Extract the (X, Y) coordinate from the center of the cell holding the provided text.  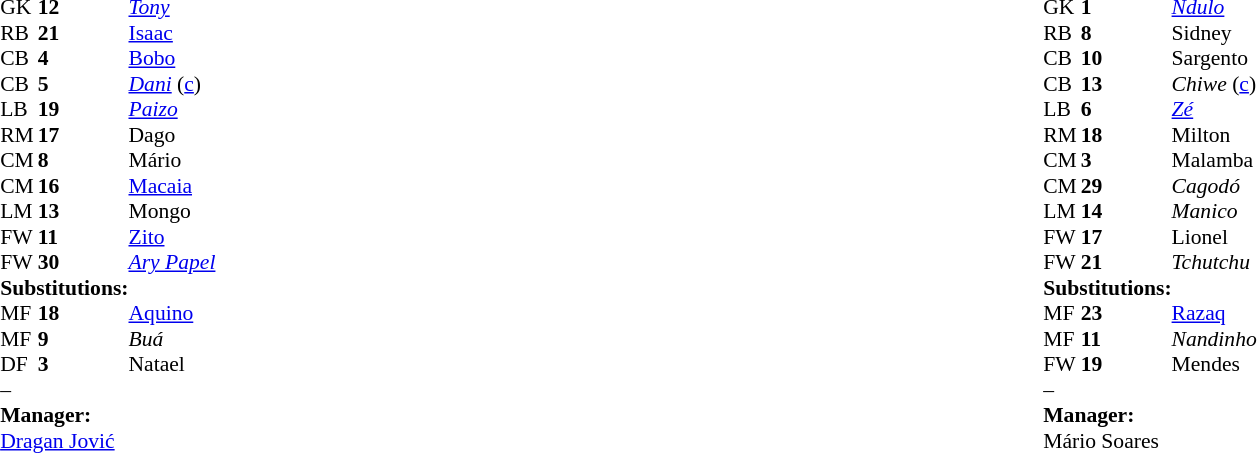
16 (57, 186)
29 (1100, 186)
4 (57, 59)
Bobo (172, 59)
Mário (172, 161)
Tchutchu (1214, 263)
6 (1100, 109)
Mendes (1214, 365)
Cagodó (1214, 186)
Lionel (1214, 237)
Mongo (172, 211)
9 (57, 339)
DF (19, 365)
Macaia (172, 186)
23 (1100, 313)
Aquino (172, 313)
Zito (172, 237)
Malamba (1214, 161)
Dago (172, 135)
Chiwe (c) (1214, 84)
Paizo (172, 109)
Buá (172, 339)
Ary Papel (172, 263)
Dani (c) (172, 84)
10 (1100, 59)
Zé (1214, 109)
Manico (1214, 211)
Razaq (1214, 313)
Natael (172, 365)
Milton (1214, 135)
Isaac (172, 33)
Sargento (1214, 59)
Nandinho (1214, 339)
Sidney (1214, 33)
5 (57, 84)
14 (1100, 211)
30 (57, 263)
